Scan for the cell matching the given text and deliver its (x, y) coordinate at center. 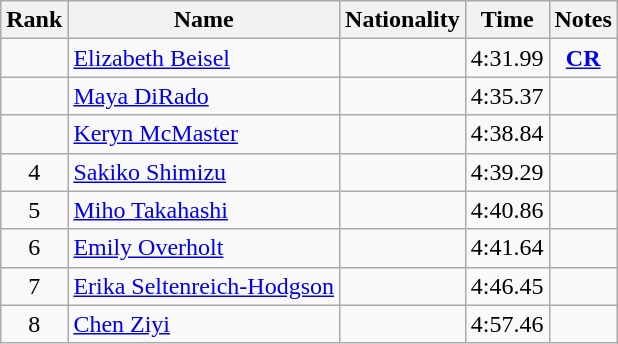
CR (583, 58)
7 (34, 286)
4:38.84 (507, 134)
4 (34, 172)
Keryn McMaster (204, 134)
Erika Seltenreich-Hodgson (204, 286)
4:39.29 (507, 172)
4:46.45 (507, 286)
Notes (583, 20)
Chen Ziyi (204, 324)
Sakiko Shimizu (204, 172)
Name (204, 20)
Emily Overholt (204, 248)
Elizabeth Beisel (204, 58)
8 (34, 324)
6 (34, 248)
4:40.86 (507, 210)
Nationality (403, 20)
5 (34, 210)
Rank (34, 20)
4:41.64 (507, 248)
4:57.46 (507, 324)
Time (507, 20)
4:35.37 (507, 96)
Miho Takahashi (204, 210)
4:31.99 (507, 58)
Maya DiRado (204, 96)
